For the text-containing cell, return its midpoint in (x, y) coordinate format. 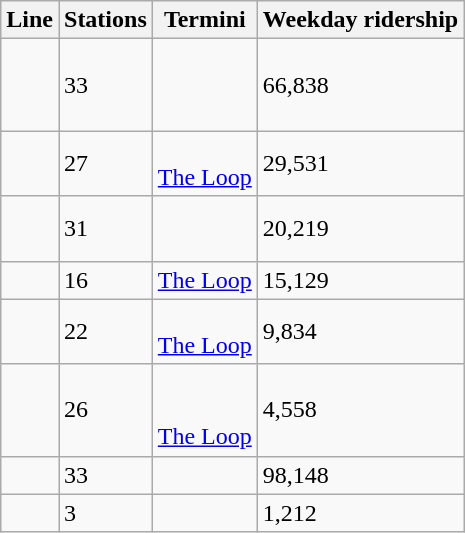
1,212 (360, 513)
98,148 (360, 475)
29,531 (360, 164)
9,834 (360, 332)
16 (105, 280)
31 (105, 228)
22 (105, 332)
3 (105, 513)
Weekday ridership (360, 20)
4,558 (360, 410)
Stations (105, 20)
Termini (204, 20)
66,838 (360, 85)
15,129 (360, 280)
20,219 (360, 228)
26 (105, 410)
27 (105, 164)
Line (30, 20)
